From the cell containing the given text, extract its center point as (X, Y) coordinate. 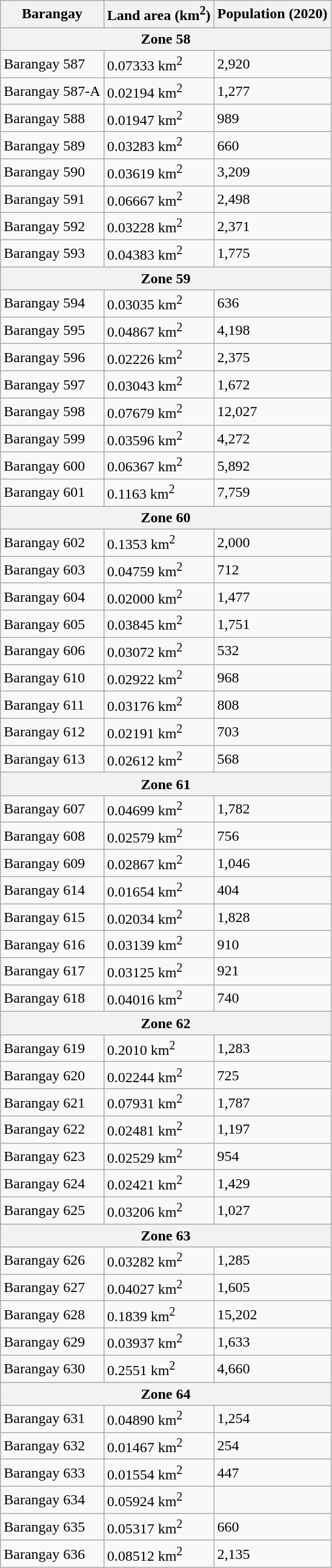
Barangay 634 (52, 1499)
2,000 (273, 542)
0.05924 km2 (159, 1499)
Barangay 596 (52, 358)
Zone 63 (166, 1236)
0.02612 km2 (159, 759)
Barangay 632 (52, 1446)
Barangay 610 (52, 678)
Barangay 621 (52, 1103)
968 (273, 678)
0.01467 km2 (159, 1446)
0.02244 km2 (159, 1075)
Barangay 607 (52, 809)
1,782 (273, 809)
4,660 (273, 1368)
Barangay 608 (52, 836)
Barangay 598 (52, 411)
0.02867 km2 (159, 864)
0.04759 km2 (159, 570)
Barangay 622 (52, 1129)
1,477 (273, 597)
0.06367 km2 (159, 466)
0.01554 km2 (159, 1473)
0.03139 km2 (159, 944)
712 (273, 570)
2,920 (273, 64)
2,135 (273, 1554)
2,498 (273, 199)
0.07679 km2 (159, 411)
756 (273, 836)
254 (273, 1446)
0.06667 km2 (159, 199)
0.04016 km2 (159, 998)
Barangay 627 (52, 1287)
Barangay 604 (52, 597)
Barangay 595 (52, 330)
Barangay 606 (52, 651)
532 (273, 651)
0.02191 km2 (159, 732)
Barangay 601 (52, 493)
0.04699 km2 (159, 809)
0.03125 km2 (159, 972)
740 (273, 998)
7,759 (273, 493)
Barangay 587-A (52, 91)
Barangay 599 (52, 439)
0.01947 km2 (159, 118)
12,027 (273, 411)
Zone 64 (166, 1394)
Barangay 605 (52, 624)
1,197 (273, 1129)
1,672 (273, 385)
0.08512 km2 (159, 1554)
0.05317 km2 (159, 1527)
Barangay 615 (52, 917)
1,027 (273, 1211)
Barangay 603 (52, 570)
Barangay 593 (52, 254)
0.03937 km2 (159, 1342)
2,371 (273, 227)
568 (273, 759)
0.03596 km2 (159, 439)
0.02481 km2 (159, 1129)
0.03043 km2 (159, 385)
1,283 (273, 1048)
4,272 (273, 439)
0.1163 km2 (159, 493)
0.2010 km2 (159, 1048)
0.03228 km2 (159, 227)
703 (273, 732)
1,285 (273, 1260)
Zone 59 (166, 278)
Barangay 609 (52, 864)
0.2551 km2 (159, 1368)
0.07931 km2 (159, 1103)
0.02421 km2 (159, 1184)
0.02579 km2 (159, 836)
954 (273, 1156)
Barangay 618 (52, 998)
Barangay (52, 15)
Barangay 624 (52, 1184)
0.04383 km2 (159, 254)
Zone 62 (166, 1023)
Barangay 629 (52, 1342)
Barangay 623 (52, 1156)
1,775 (273, 254)
Barangay 633 (52, 1473)
0.03619 km2 (159, 172)
0.02226 km2 (159, 358)
0.1353 km2 (159, 542)
0.03035 km2 (159, 303)
Barangay 611 (52, 705)
Barangay 626 (52, 1260)
0.02922 km2 (159, 678)
0.07333 km2 (159, 64)
0.03206 km2 (159, 1211)
1,046 (273, 864)
Barangay 620 (52, 1075)
1,277 (273, 91)
Zone 60 (166, 517)
Barangay 597 (52, 385)
Barangay 617 (52, 972)
0.04890 km2 (159, 1419)
Barangay 636 (52, 1554)
Barangay 635 (52, 1527)
Barangay 591 (52, 199)
0.03072 km2 (159, 651)
1,828 (273, 917)
3,209 (273, 172)
725 (273, 1075)
0.04027 km2 (159, 1287)
Barangay 594 (52, 303)
0.02529 km2 (159, 1156)
989 (273, 118)
447 (273, 1473)
1,254 (273, 1419)
Barangay 613 (52, 759)
910 (273, 944)
0.01654 km2 (159, 890)
0.03282 km2 (159, 1260)
Zone 61 (166, 784)
0.04867 km2 (159, 330)
Barangay 592 (52, 227)
1,429 (273, 1184)
1,787 (273, 1103)
0.03845 km2 (159, 624)
Barangay 630 (52, 1368)
Land area (km2) (159, 15)
Barangay 602 (52, 542)
Barangay 589 (52, 146)
4,198 (273, 330)
Barangay 590 (52, 172)
Barangay 625 (52, 1211)
1,605 (273, 1287)
2,375 (273, 358)
1,633 (273, 1342)
0.03283 km2 (159, 146)
Barangay 631 (52, 1419)
0.02000 km2 (159, 597)
921 (273, 972)
Barangay 612 (52, 732)
404 (273, 890)
0.02034 km2 (159, 917)
0.1839 km2 (159, 1315)
Barangay 588 (52, 118)
1,751 (273, 624)
Barangay 628 (52, 1315)
Zone 58 (166, 39)
Barangay 616 (52, 944)
Barangay 614 (52, 890)
15,202 (273, 1315)
0.03176 km2 (159, 705)
Barangay 587 (52, 64)
636 (273, 303)
0.02194 km2 (159, 91)
Barangay 619 (52, 1048)
Barangay 600 (52, 466)
5,892 (273, 466)
808 (273, 705)
Population (2020) (273, 15)
